Scan for the cell matching the given text and deliver its (X, Y) coordinate at center. 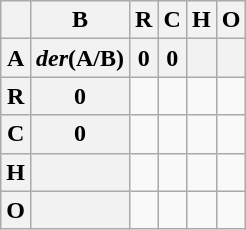
der(A/B) (80, 58)
B (80, 20)
A (16, 58)
